Return the (x, y) coordinate for the center point of the cell that contains the specified text.  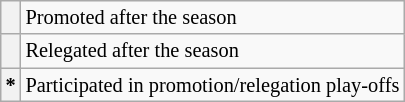
* (11, 85)
Participated in promotion/relegation play-offs (213, 85)
Relegated after the season (213, 51)
Promoted after the season (213, 17)
